Find where the given text appears and provide that cell's center as (X, Y) coordinate. 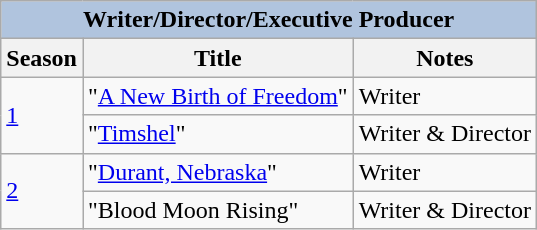
Title (218, 58)
2 (42, 191)
"A New Birth of Freedom" (218, 96)
Notes (444, 58)
"Durant, Nebraska" (218, 172)
1 (42, 115)
Writer/Director/Executive Producer (269, 20)
Season (42, 58)
"Timshel" (218, 134)
"Blood Moon Rising" (218, 210)
